Return (x, y) of the center of cell containing provided text 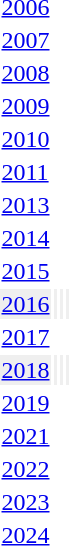
2017 (26, 337)
2021 (26, 436)
2019 (26, 403)
2010 (26, 139)
2023 (26, 502)
2018 (26, 370)
2016 (26, 304)
2015 (26, 271)
2011 (26, 172)
2007 (26, 40)
2022 (26, 469)
2013 (26, 205)
2014 (26, 238)
2008 (26, 73)
2009 (26, 106)
